Return the [x, y] coordinate for the center point of the cell that contains the specified text.  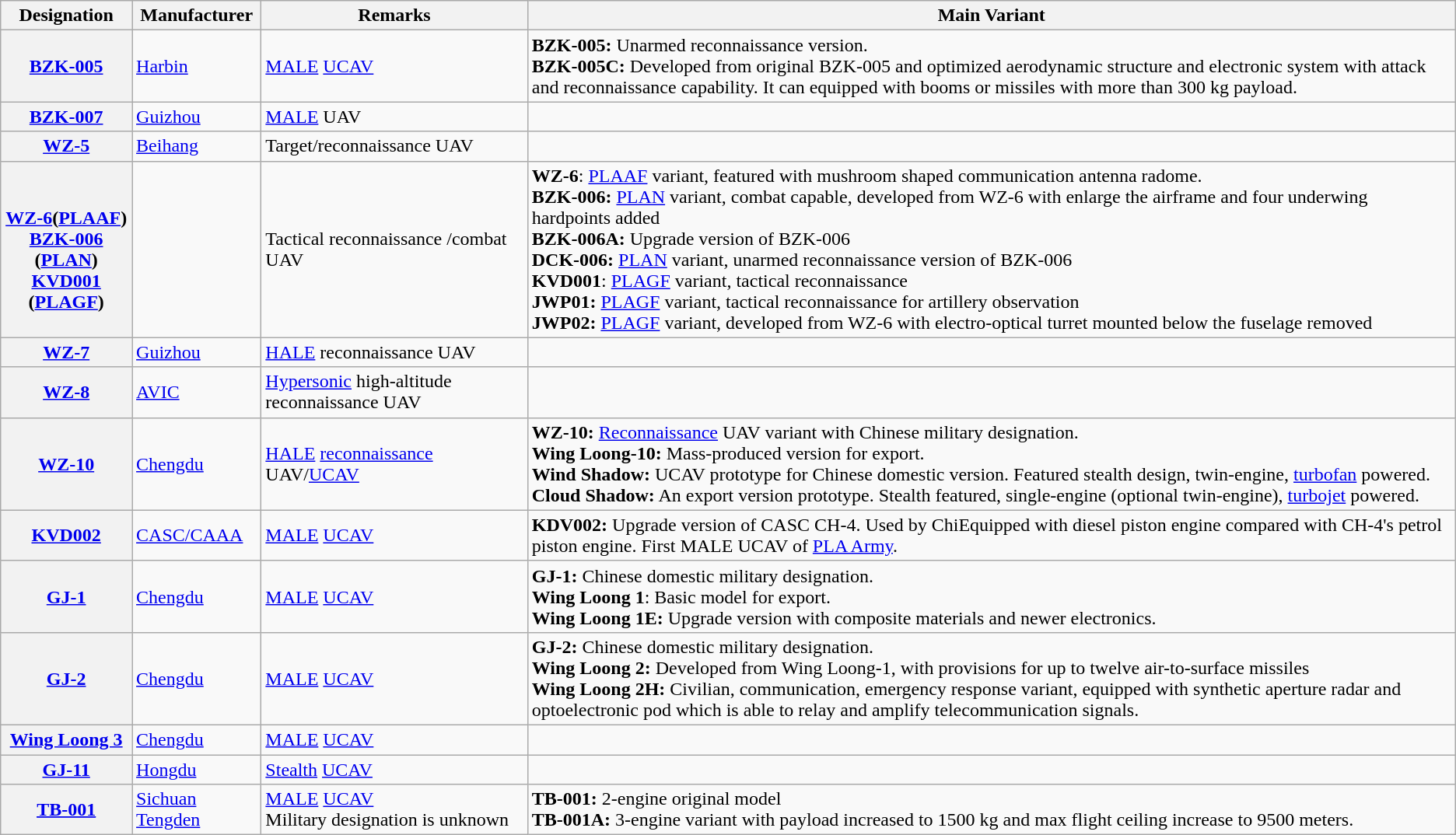
BZK-007 [67, 117]
Stealth UCAV [394, 769]
WZ-6(PLAAF)BZK-006 (PLAN)KVD001 (PLAGF) [67, 249]
Tactical reconnaissance /combat UAV [394, 249]
GJ-1 [67, 596]
Harbin [197, 66]
MALE UCAVMilitary designation is unknown [394, 810]
TB-001 [67, 810]
MALE UAV [394, 117]
Sichuan Tengden [197, 810]
Manufacturer [197, 16]
Wing Loong 3 [67, 739]
Target/reconnaissance UAV [394, 146]
WZ-7 [67, 352]
CASC/CAAA [197, 535]
AVIC [197, 392]
Main Variant [991, 16]
TB-001: 2-engine original modelTB-001A: 3-engine variant with payload increased to 1500 kg and max flight ceiling increase to 9500 meters. [991, 810]
Designation [67, 16]
Beihang [197, 146]
HALE reconnaissance UAV [394, 352]
GJ-2 [67, 678]
GJ-11 [67, 769]
KVD002 [67, 535]
Remarks [394, 16]
HALE reconnaissance UAV/UCAV [394, 463]
WZ-10 [67, 463]
Hypersonic high-altitude reconnaissance UAV [394, 392]
WZ-8 [67, 392]
BZK-005 [67, 66]
Hongdu [197, 769]
WZ-5 [67, 146]
